From the cell containing the given text, extract its center point as (x, y) coordinate. 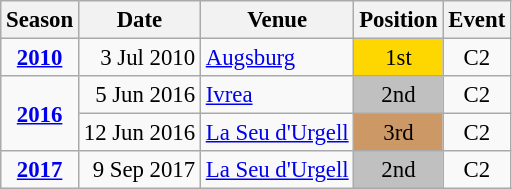
2010 (40, 58)
2017 (40, 170)
3 Jul 2010 (139, 58)
Venue (276, 20)
Season (40, 20)
Augsburg (276, 58)
9 Sep 2017 (139, 170)
Position (398, 20)
2016 (40, 114)
Ivrea (276, 95)
Event (477, 20)
3rd (398, 133)
1st (398, 58)
12 Jun 2016 (139, 133)
Date (139, 20)
5 Jun 2016 (139, 95)
